Extract the (X, Y) coordinate from the center of the cell holding the provided text.  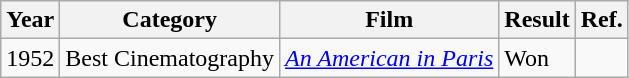
Won (537, 58)
Ref. (602, 20)
1952 (30, 58)
Film (390, 20)
Best Cinematography (170, 58)
Result (537, 20)
Category (170, 20)
An American in Paris (390, 58)
Year (30, 20)
